For the text-containing cell, return its midpoint in [x, y] coordinate format. 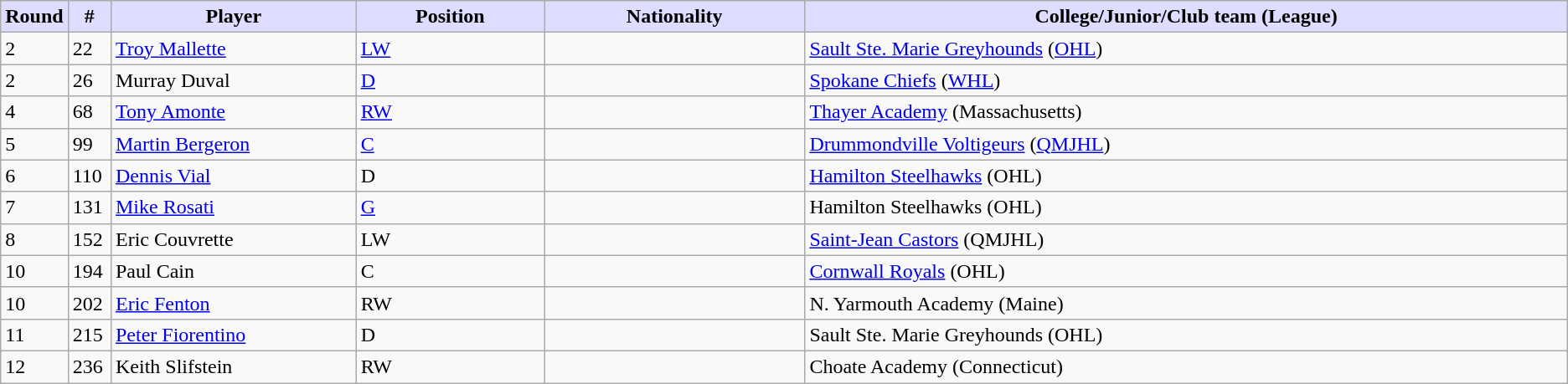
Round [34, 17]
Player [233, 17]
236 [89, 366]
Eric Fenton [233, 303]
Paul Cain [233, 271]
# [89, 17]
152 [89, 239]
202 [89, 303]
Tony Amonte [233, 112]
Position [450, 17]
Nationality [675, 17]
5 [34, 144]
Murray Duval [233, 80]
G [450, 207]
Drummondville Voltigeurs (QMJHL) [1186, 144]
Saint-Jean Castors (QMJHL) [1186, 239]
Choate Academy (Connecticut) [1186, 366]
26 [89, 80]
College/Junior/Club team (League) [1186, 17]
131 [89, 207]
Eric Couvrette [233, 239]
Troy Mallette [233, 49]
Thayer Academy (Massachusetts) [1186, 112]
Mike Rosati [233, 207]
7 [34, 207]
110 [89, 176]
194 [89, 271]
4 [34, 112]
Keith Slifstein [233, 366]
8 [34, 239]
22 [89, 49]
N. Yarmouth Academy (Maine) [1186, 303]
Spokane Chiefs (WHL) [1186, 80]
12 [34, 366]
68 [89, 112]
215 [89, 335]
99 [89, 144]
Dennis Vial [233, 176]
11 [34, 335]
Cornwall Royals (OHL) [1186, 271]
Martin Bergeron [233, 144]
6 [34, 176]
Peter Fiorentino [233, 335]
